Capture the cell that displays the provided text and extract its [X, Y] central coordinate. 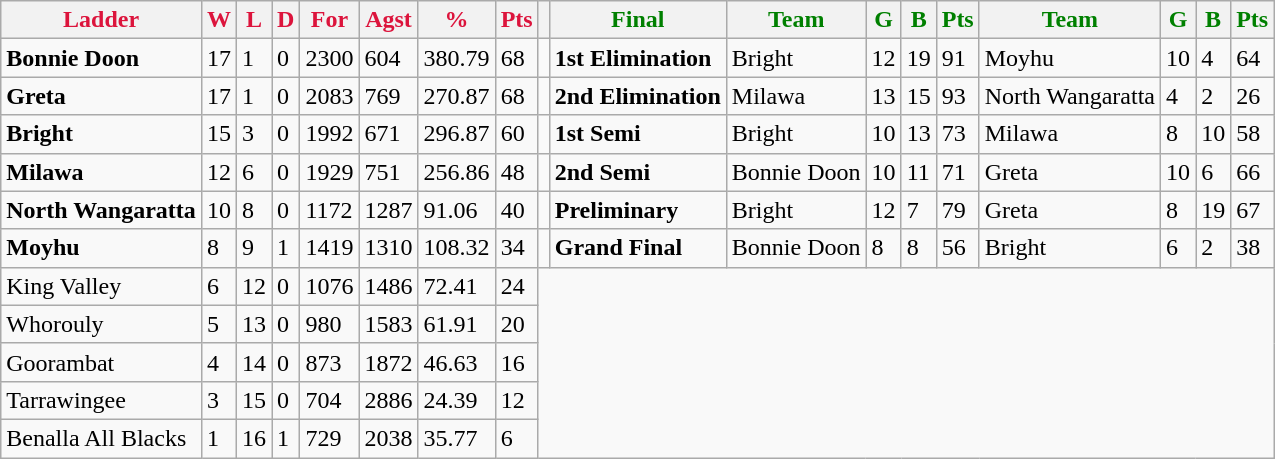
1st Semi [638, 134]
5 [218, 324]
1419 [330, 248]
72.41 [456, 286]
873 [330, 362]
Ladder [102, 20]
% [456, 20]
2083 [330, 96]
34 [516, 248]
60 [516, 134]
729 [330, 438]
40 [516, 210]
380.79 [456, 58]
1st Elimination [638, 58]
Benalla All Blacks [102, 438]
35.77 [456, 438]
1929 [330, 172]
604 [388, 58]
980 [330, 324]
26 [1252, 96]
671 [388, 134]
58 [1252, 134]
W [218, 20]
2nd Semi [638, 172]
2300 [330, 58]
38 [1252, 248]
1287 [388, 210]
79 [958, 210]
1076 [330, 286]
48 [516, 172]
1310 [388, 248]
256.86 [456, 172]
91 [958, 58]
61.91 [456, 324]
2038 [388, 438]
56 [958, 248]
Final [638, 20]
71 [958, 172]
Goorambat [102, 362]
Agst [388, 20]
1172 [330, 210]
King Valley [102, 286]
66 [1252, 172]
769 [388, 96]
Grand Final [638, 248]
9 [254, 248]
1583 [388, 324]
Tarrawingee [102, 400]
14 [254, 362]
704 [330, 400]
2886 [388, 400]
46.63 [456, 362]
Whorouly [102, 324]
108.32 [456, 248]
20 [516, 324]
Preliminary [638, 210]
2nd Elimination [638, 96]
1872 [388, 362]
296.87 [456, 134]
7 [918, 210]
270.87 [456, 96]
D [286, 20]
11 [918, 172]
L [254, 20]
For [330, 20]
24 [516, 286]
751 [388, 172]
1486 [388, 286]
67 [1252, 210]
64 [1252, 58]
24.39 [456, 400]
93 [958, 96]
91.06 [456, 210]
73 [958, 134]
1992 [330, 134]
